Pinpoint the cell where the given text exists, returning its (X, Y) midpoint coordinate. 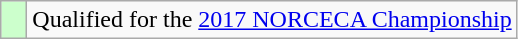
Qualified for the 2017 NORCECA Championship (272, 20)
